Capture the cell that displays the provided text and extract its [X, Y] central coordinate. 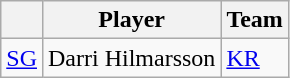
Darri Hilmarsson [131, 58]
KR [255, 58]
Player [131, 20]
SG [22, 58]
Team [255, 20]
